Pinpoint the cell where the given text exists, returning its (X, Y) midpoint coordinate. 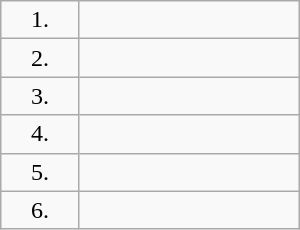
1. (40, 20)
5. (40, 172)
4. (40, 134)
6. (40, 210)
2. (40, 58)
3. (40, 96)
